Determine the [X, Y] coordinate at the center of the cell enclosing the given text.  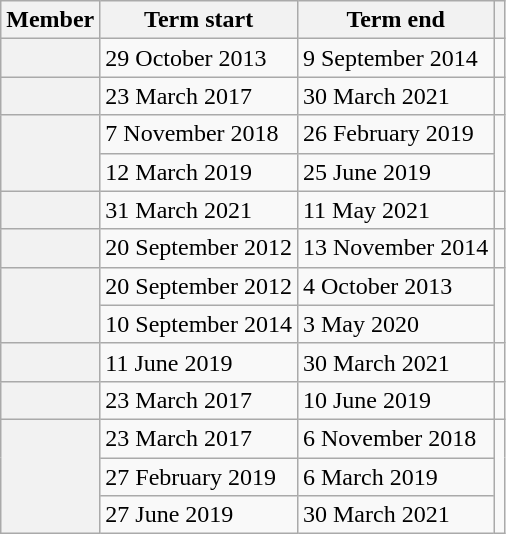
13 November 2014 [395, 248]
12 March 2019 [199, 172]
7 November 2018 [199, 134]
Term end [395, 20]
27 February 2019 [199, 477]
9 September 2014 [395, 58]
27 June 2019 [199, 515]
6 November 2018 [395, 438]
3 May 2020 [395, 324]
6 March 2019 [395, 477]
10 June 2019 [395, 400]
29 October 2013 [199, 58]
4 October 2013 [395, 286]
10 September 2014 [199, 324]
Term start [199, 20]
25 June 2019 [395, 172]
31 March 2021 [199, 210]
26 February 2019 [395, 134]
11 May 2021 [395, 210]
11 June 2019 [199, 362]
Member [50, 20]
